For the text-containing cell, return its midpoint in [x, y] coordinate format. 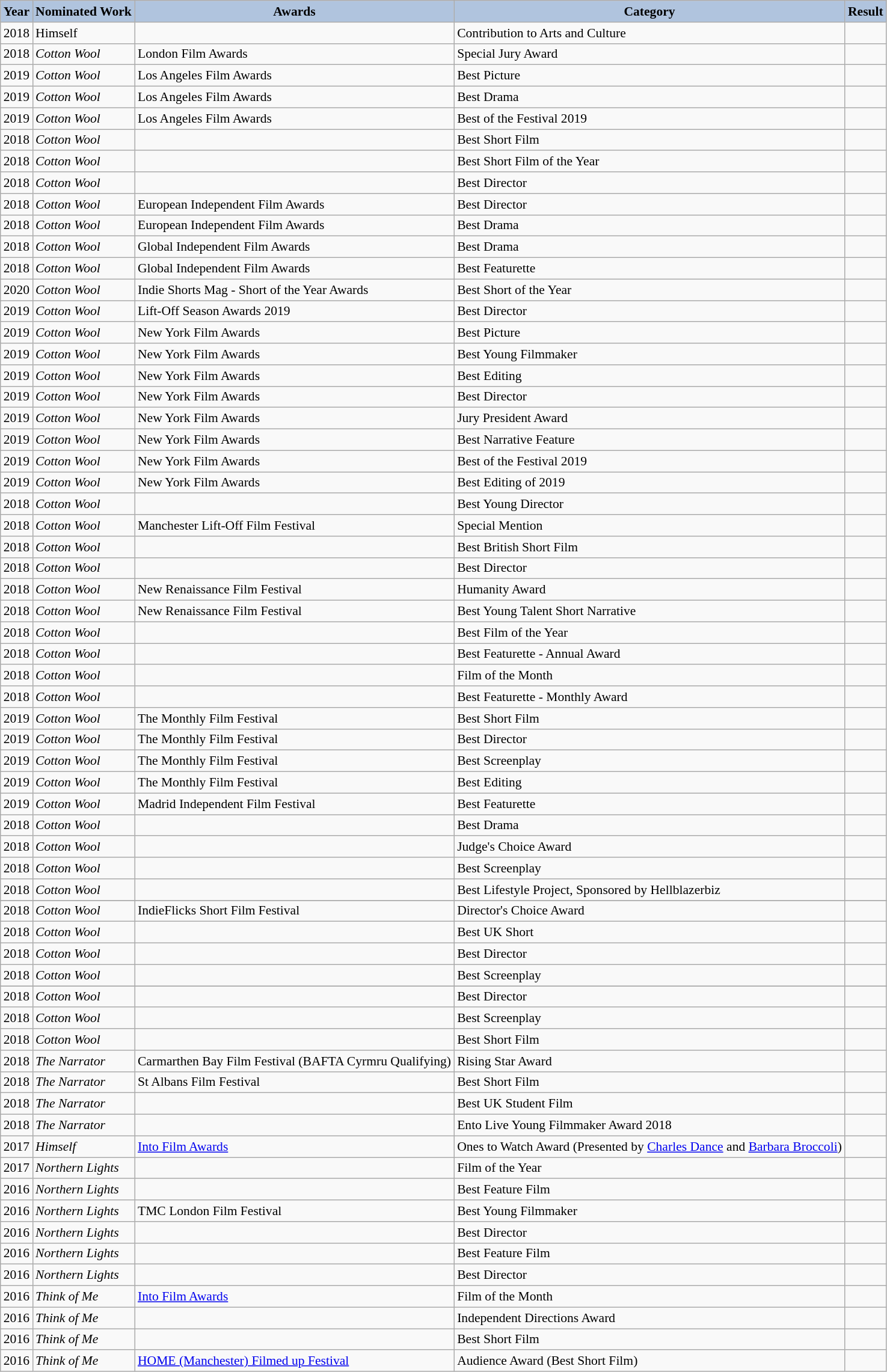
Contribution to Arts and Culture [649, 33]
Best UK Student Film [649, 1104]
Director's Choice Award [649, 911]
Humanity Award [649, 590]
Best British Short Film [649, 547]
TMC London Film Festival [295, 1211]
Carmarthen Bay Film Festival (BAFTA Cyrmru Qualifying) [295, 1061]
Judge's Choice Award [649, 847]
Best UK Short [649, 933]
Best Editing of 2019 [649, 483]
Best Film of the Year [649, 632]
Ones to Watch Award (Presented by Charles Dance and Barbara Broccoli) [649, 1147]
Best Narrative Feature [649, 440]
HOME (Manchester) Filmed up Festival [295, 1361]
Special Mention [649, 525]
Best Short of the Year [649, 290]
St Albans Film Festival [295, 1082]
IndieFlicks Short Film Festival [295, 911]
Jury President Award [649, 418]
Best Featurette - Monthly Award [649, 697]
Special Jury Award [649, 54]
Best Featurette - Annual Award [649, 654]
Best Young Talent Short Narrative [649, 611]
Best Short Film of the Year [649, 162]
Manchester Lift-Off Film Festival [295, 525]
Best Lifestyle Project, Sponsored by Hellblazerbiz [649, 890]
Independent Directions Award [649, 1318]
Year [17, 11]
Film of the Year [649, 1168]
Result [866, 11]
Indie Shorts Mag - Short of the Year Awards [295, 290]
Madrid Independent Film Festival [295, 804]
Best Young Director [649, 504]
Lift-Off Season Awards 2019 [295, 311]
Category [649, 11]
Ento Live Young Filmmaker Award 2018 [649, 1125]
London Film Awards [295, 54]
2020 [17, 290]
Audience Award (Best Short Film) [649, 1361]
Nominated Work [84, 11]
Rising Star Award [649, 1061]
Awards [295, 11]
